Determine the [x, y] coordinate at the center of the cell enclosing the given text.  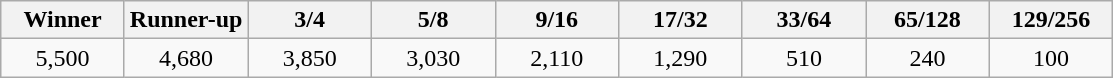
510 [804, 58]
9/16 [557, 20]
5/8 [433, 20]
3,030 [433, 58]
129/256 [1051, 20]
240 [928, 58]
Runner-up [186, 20]
3,850 [310, 58]
2,110 [557, 58]
1,290 [681, 58]
3/4 [310, 20]
4,680 [186, 58]
5,500 [63, 58]
100 [1051, 58]
33/64 [804, 20]
17/32 [681, 20]
Winner [63, 20]
65/128 [928, 20]
